Output the [X, Y] coordinate of the center of the cell containing the given text.  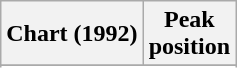
Chart (1992) [72, 34]
Peakposition [189, 34]
